Identify which cell holds the provided text, then report its (X, Y) central coordinate. 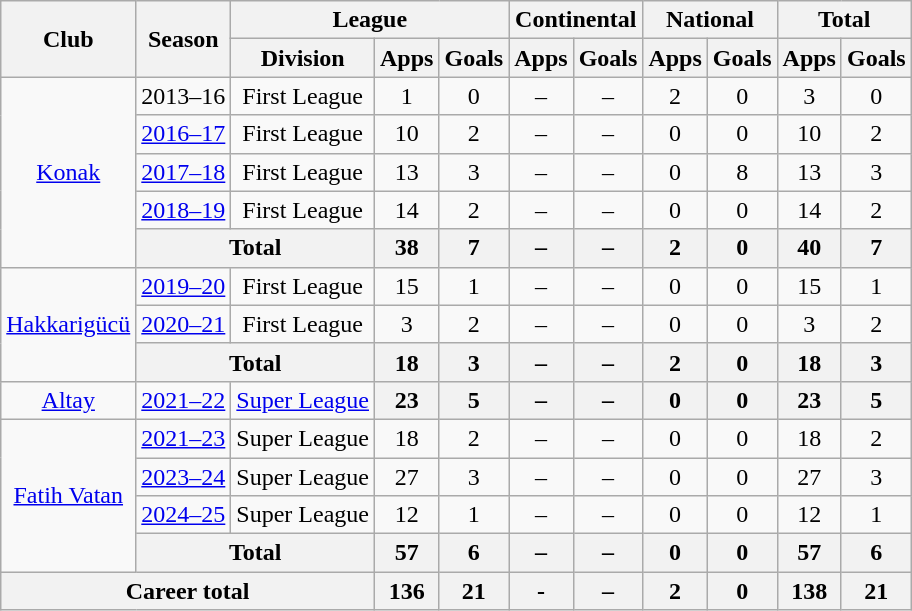
2013–16 (184, 96)
Altay (68, 400)
Continental (576, 20)
Fatih Vatan (68, 495)
136 (407, 591)
- (541, 591)
Hakkarigücü (68, 324)
2021–23 (184, 438)
Division (303, 58)
Konak (68, 172)
2020–21 (184, 324)
2023–24 (184, 477)
National (710, 20)
40 (809, 248)
2018–19 (184, 210)
Season (184, 39)
138 (809, 591)
Club (68, 39)
League (370, 20)
2019–20 (184, 286)
8 (742, 172)
38 (407, 248)
2016–17 (184, 134)
2024–25 (184, 515)
2017–18 (184, 172)
2021–22 (184, 400)
Career total (188, 591)
